Determine the (X, Y) coordinate at the center of the cell enclosing the given text.  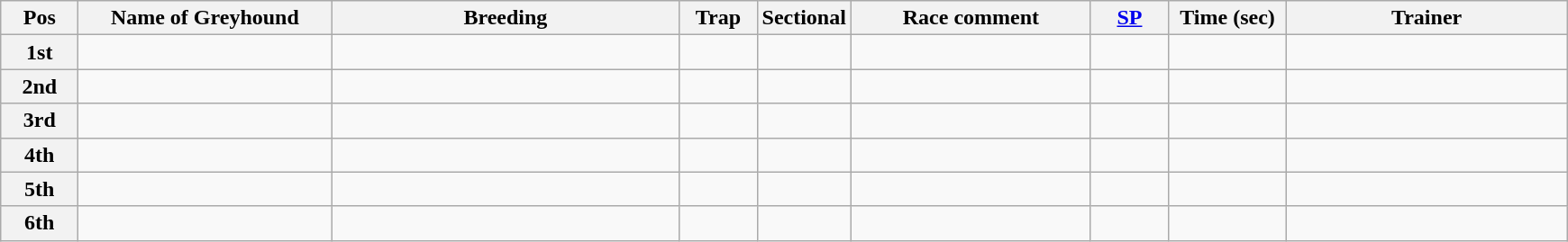
5th (40, 189)
Breeding (506, 18)
Race comment (971, 18)
Trainer (1427, 18)
Sectional (804, 18)
1st (40, 52)
4th (40, 155)
3rd (40, 121)
Time (sec) (1227, 18)
Name of Greyhound (205, 18)
Trap (718, 18)
Pos (40, 18)
SP (1129, 18)
6th (40, 223)
2nd (40, 86)
